Provide the [x, y] coordinate of the cell's center where the given text is located.  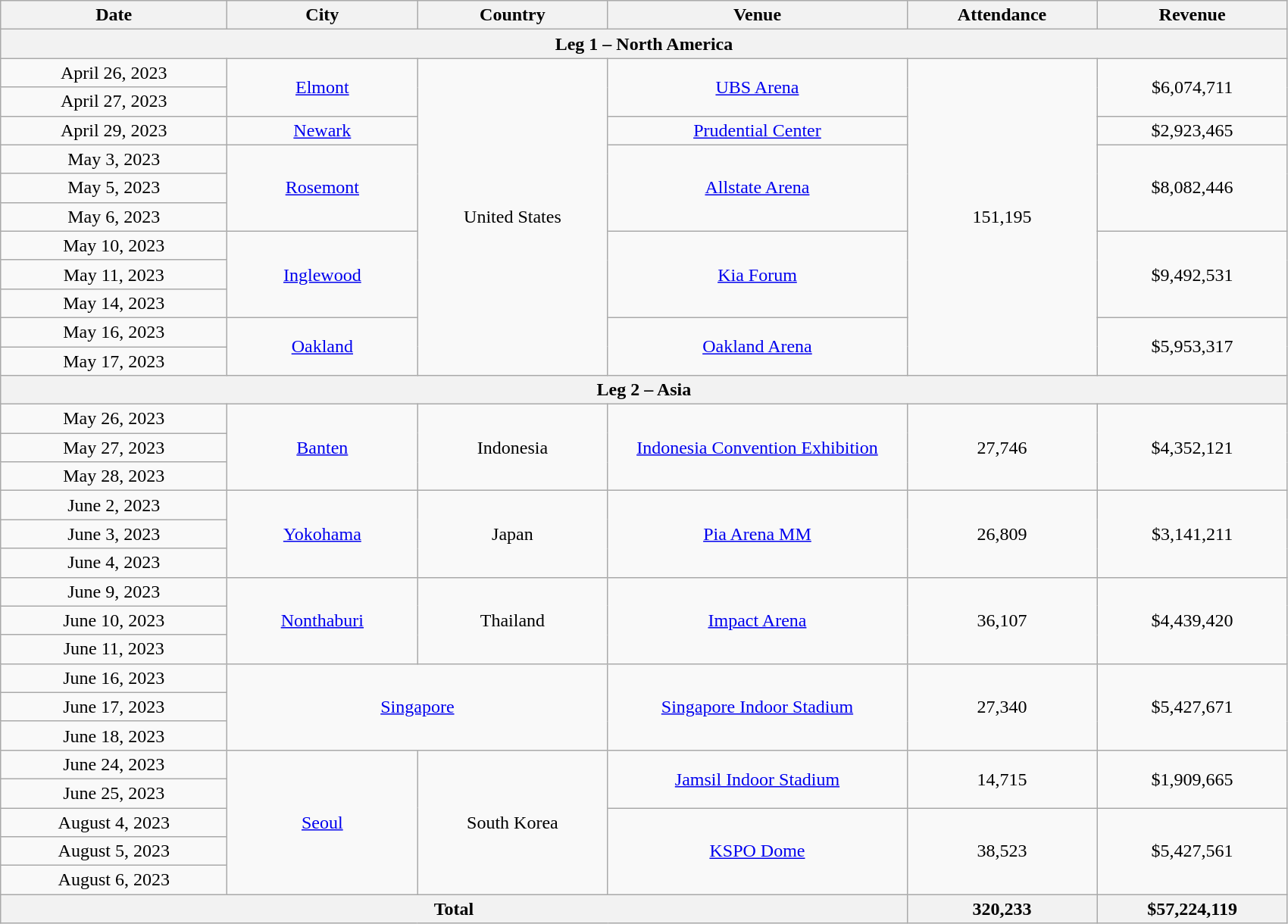
$3,141,211 [1193, 534]
Kia Forum [758, 274]
June 11, 2023 [114, 649]
Pia Arena MM [758, 534]
Thailand [512, 620]
UBS Arena [758, 87]
May 26, 2023 [114, 419]
City [323, 15]
June 16, 2023 [114, 678]
Attendance [1002, 15]
Singapore [417, 707]
May 6, 2023 [114, 217]
Indonesia Convention Exhibition [758, 448]
August 4, 2023 [114, 822]
Allstate Arena [758, 188]
151,195 [1002, 217]
$1,909,665 [1193, 779]
Impact Arena [758, 620]
June 9, 2023 [114, 592]
May 3, 2023 [114, 159]
United States [512, 217]
June 24, 2023 [114, 764]
Leg 1 – North America [644, 44]
June 3, 2023 [114, 534]
$8,082,446 [1193, 188]
$5,427,671 [1193, 707]
May 28, 2023 [114, 476]
Yokohama [323, 534]
June 10, 2023 [114, 620]
$9,492,531 [1193, 274]
$57,224,119 [1193, 909]
August 6, 2023 [114, 880]
May 11, 2023 [114, 274]
May 27, 2023 [114, 448]
April 27, 2023 [114, 101]
Revenue [1193, 15]
April 29, 2023 [114, 130]
$4,352,121 [1193, 448]
South Korea [512, 822]
Elmont [323, 87]
Banten [323, 448]
$2,923,465 [1193, 130]
Oakland Arena [758, 346]
June 17, 2023 [114, 707]
Inglewood [323, 274]
26,809 [1002, 534]
May 5, 2023 [114, 188]
Venue [758, 15]
May 14, 2023 [114, 303]
Oakland [323, 346]
$5,427,561 [1193, 851]
June 25, 2023 [114, 793]
May 16, 2023 [114, 332]
KSPO Dome [758, 851]
27,340 [1002, 707]
320,233 [1002, 909]
Rosemont [323, 188]
June 18, 2023 [114, 735]
Seoul [323, 822]
Singapore Indoor Stadium [758, 707]
Newark [323, 130]
Indonesia [512, 448]
27,746 [1002, 448]
April 26, 2023 [114, 73]
August 5, 2023 [114, 851]
Japan [512, 534]
Country [512, 15]
June 2, 2023 [114, 505]
May 10, 2023 [114, 245]
36,107 [1002, 620]
$6,074,711 [1193, 87]
June 4, 2023 [114, 563]
14,715 [1002, 779]
Leg 2 – Asia [644, 390]
Prudential Center [758, 130]
Date [114, 15]
$5,953,317 [1193, 346]
Nonthaburi [323, 620]
Jamsil Indoor Stadium [758, 779]
Total [454, 909]
38,523 [1002, 851]
May 17, 2023 [114, 361]
$4,439,420 [1193, 620]
